Search for the cell housing the specified text and yield its (x, y) center coordinate. 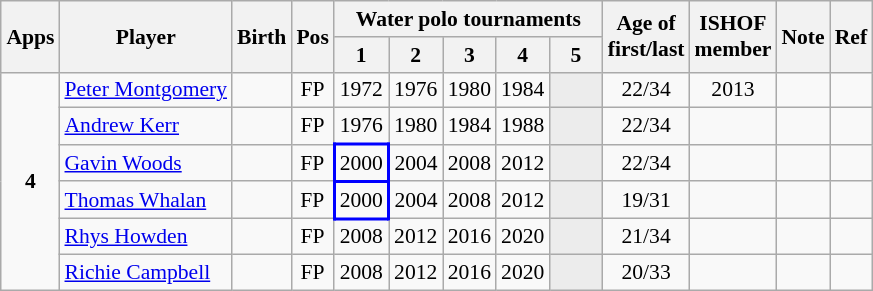
Richie Campbell (146, 273)
Andrew Kerr (146, 126)
21/34 (646, 237)
Age offirst/last (646, 36)
Thomas Whalan (146, 200)
Peter Montgomery (146, 90)
1972 (362, 90)
1988 (522, 126)
19/31 (646, 200)
5 (576, 55)
Pos (312, 36)
3 (470, 55)
ISHOFmember (734, 36)
Note (802, 36)
Birth (262, 36)
Apps (30, 36)
Gavin Woods (146, 162)
20/33 (646, 273)
2013 (734, 90)
2 (416, 55)
Ref (851, 36)
1 (362, 55)
Player (146, 36)
Water polo tournaments (468, 19)
Rhys Howden (146, 237)
